Return (X, Y) of the center of cell containing provided text 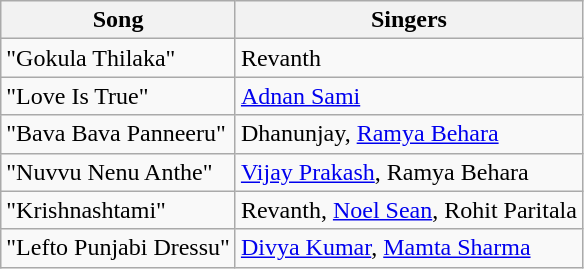
Dhanunjay, Ramya Behara (408, 134)
Singers (408, 20)
Divya Kumar, Mamta Sharma (408, 248)
"Nuvvu Nenu Anthe" (118, 172)
"Lefto Punjabi Dressu" (118, 248)
Revanth (408, 58)
Adnan Sami (408, 96)
"Gokula Thilaka" (118, 58)
Revanth, Noel Sean, Rohit Paritala (408, 210)
Song (118, 20)
"Love Is True" (118, 96)
"Krishnashtami" (118, 210)
Vijay Prakash, Ramya Behara (408, 172)
"Bava Bava Panneeru" (118, 134)
